Detect which cell encompasses the target text, then output its (X, Y) center coordinate. 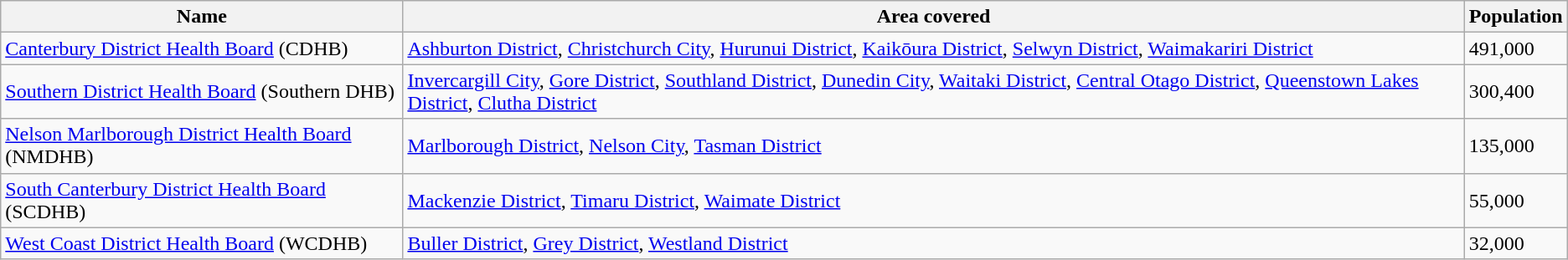
Name (202, 17)
300,400 (1516, 92)
Marlborough District, Nelson City, Tasman District (933, 145)
Mackenzie District, Timaru District, Waimate District (933, 201)
Area covered (933, 17)
135,000 (1516, 145)
Nelson Marlborough District Health Board (NMDHB) (202, 145)
Southern District Health Board (Southern DHB) (202, 92)
55,000 (1516, 201)
Buller District, Grey District, Westland District (933, 243)
Canterbury District Health Board (CDHB) (202, 48)
Population (1516, 17)
32,000 (1516, 243)
West Coast District Health Board (WCDHB) (202, 243)
Ashburton District, Christchurch City, Hurunui District, Kaikōura District, Selwyn District, Waimakariri District (933, 48)
491,000 (1516, 48)
South Canterbury District Health Board (SCDHB) (202, 201)
